Pinpoint the cell where the given text exists, returning its (x, y) midpoint coordinate. 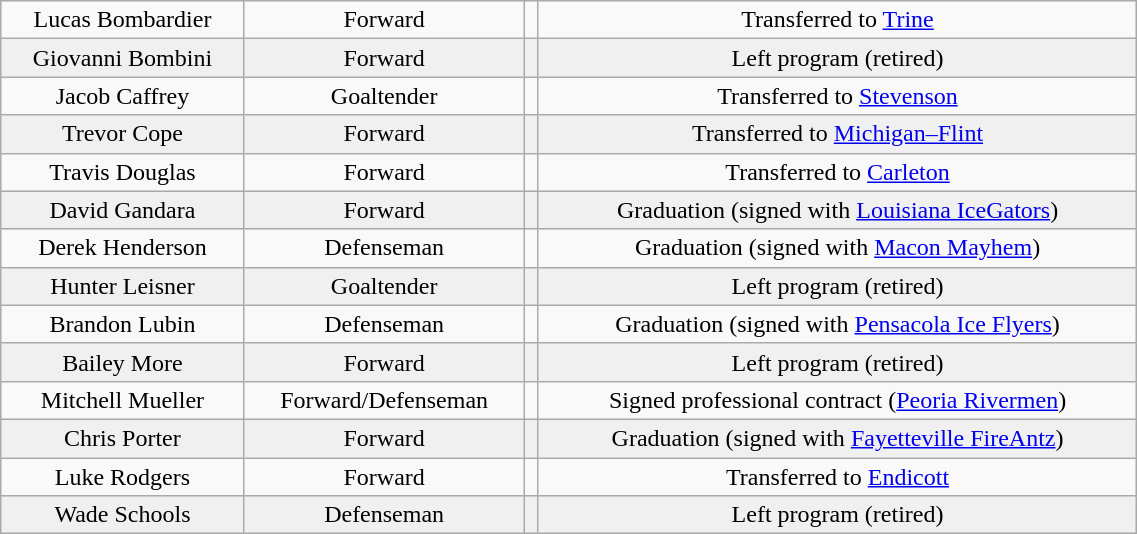
Transferred to Michigan–Flint (838, 134)
Luke Rodgers (122, 477)
Transferred to Trine (838, 20)
Travis Douglas (122, 172)
Brandon Lubin (122, 324)
Signed professional contract (Peoria Rivermen) (838, 400)
Bailey More (122, 362)
Derek Henderson (122, 248)
Trevor Cope (122, 134)
Wade Schools (122, 515)
Mitchell Mueller (122, 400)
Graduation (signed with Fayetteville FireAntz) (838, 438)
Chris Porter (122, 438)
Graduation (signed with Macon Mayhem) (838, 248)
Graduation (signed with Pensacola Ice Flyers) (838, 324)
Giovanni Bombini (122, 58)
David Gandara (122, 210)
Hunter Leisner (122, 286)
Transferred to Carleton (838, 172)
Forward/Defenseman (384, 400)
Transferred to Stevenson (838, 96)
Lucas Bombardier (122, 20)
Graduation (signed with Louisiana IceGators) (838, 210)
Transferred to Endicott (838, 477)
Jacob Caffrey (122, 96)
